Locate the cell with the specified text and output its [x, y] center coordinate. 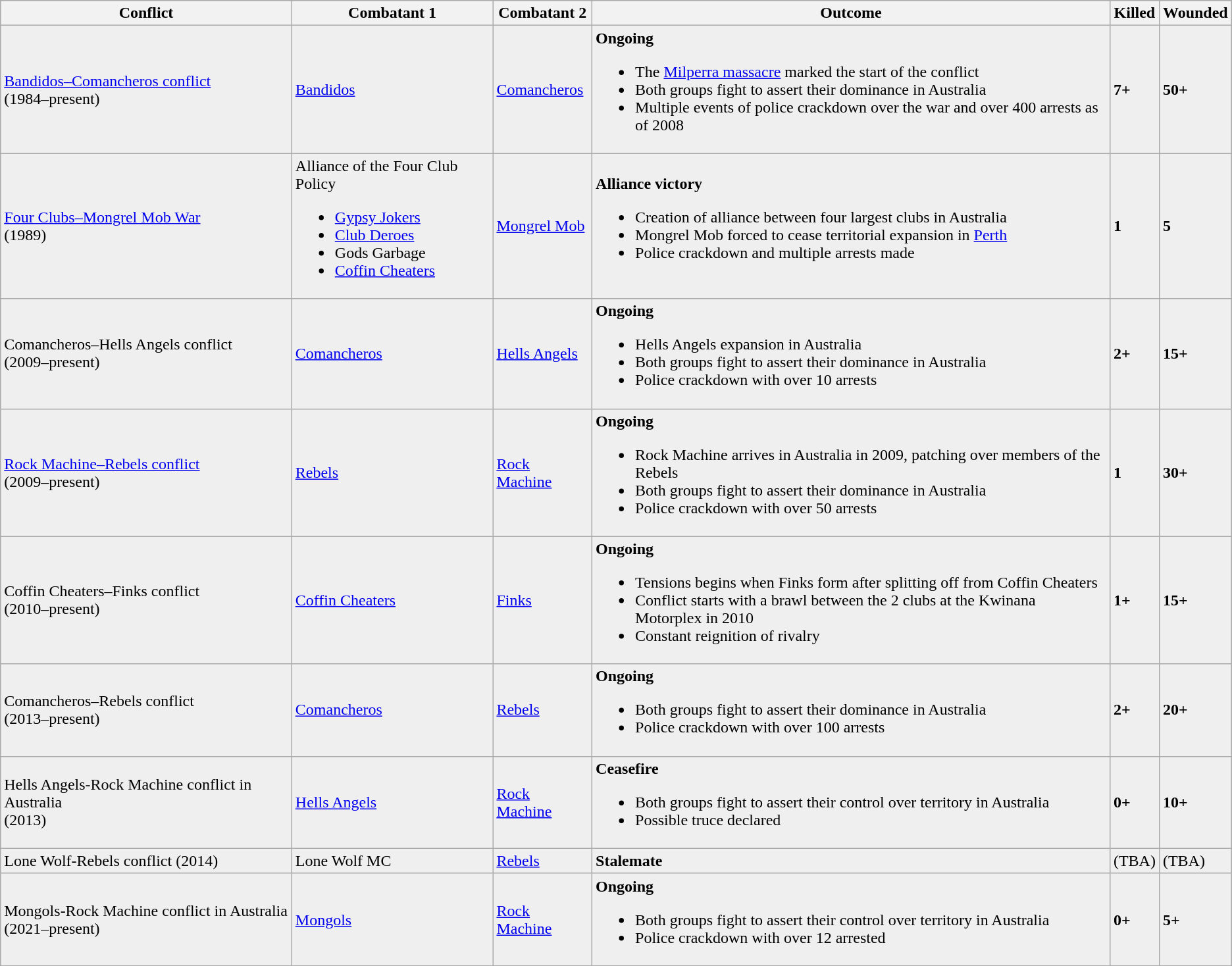
Mongrel Mob [542, 226]
20+ [1195, 710]
Coffin Cheaters–Finks conflict(2010–present) [146, 600]
Four Clubs–Mongrel Mob War(1989) [146, 226]
Conflict [146, 13]
OngoingHells Angels expansion in AustraliaBoth groups fight to assert their dominance in AustraliaPolice crackdown with over 10 arrests [852, 354]
Mongols [392, 919]
Bandidos [392, 89]
Bandidos–Comancheros conflict(1984–present) [146, 89]
10+ [1195, 802]
Rock Machine–Rebels conflict(2009–present) [146, 472]
5 [1195, 226]
Killed [1135, 13]
Alliance of the Four Club PolicyGypsy JokersClub DeroesGods GarbageCoffin Cheaters [392, 226]
Combatant 2 [542, 13]
5+ [1195, 919]
Mongols-Rock Machine conflict in Australia(2021–present) [146, 919]
Comancheros–Hells Angels conflict(2009–present) [146, 354]
Lone Wolf MC [392, 861]
Comancheros–Rebels conflict(2013–present) [146, 710]
Hells Angels-Rock Machine conflict in Australia(2013) [146, 802]
Stalemate [852, 861]
OngoingBoth groups fight to assert their dominance in AustraliaPolice crackdown with over 100 arrests [852, 710]
Coffin Cheaters [392, 600]
30+ [1195, 472]
OngoingBoth groups fight to assert their control over territory in AustraliaPolice crackdown with over 12 arrested [852, 919]
7+ [1135, 89]
Outcome [852, 13]
Finks [542, 600]
Combatant 1 [392, 13]
CeasefireBoth groups fight to assert their control over territory in AustraliaPossible truce declared [852, 802]
Wounded [1195, 13]
Lone Wolf-Rebels conflict (2014) [146, 861]
50+ [1195, 89]
1+ [1135, 600]
